Scan for the cell matching the given text and deliver its [x, y] coordinate at center. 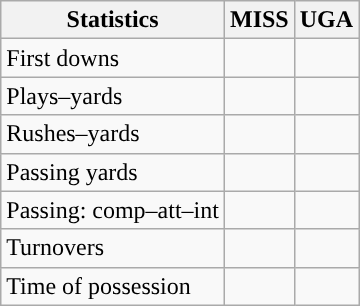
Plays–yards [113, 96]
MISS [259, 20]
Passing: comp–att–int [113, 210]
Rushes–yards [113, 134]
UGA [326, 20]
Passing yards [113, 172]
Time of possession [113, 286]
First downs [113, 58]
Turnovers [113, 248]
Statistics [113, 20]
